Return the [x, y] coordinate for the center point of the cell that contains the specified text.  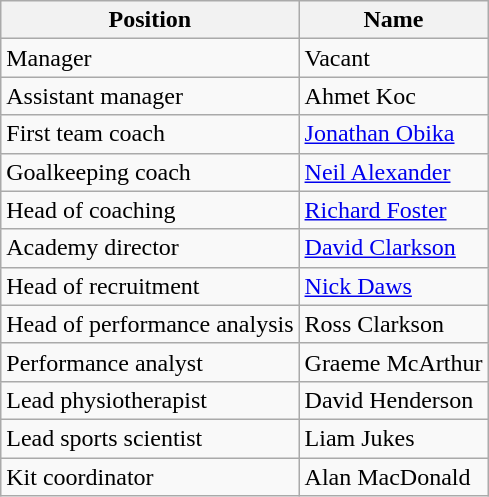
Lead sports scientist [150, 438]
First team coach [150, 134]
Vacant [394, 58]
Manager [150, 58]
Head of coaching [150, 210]
Performance analyst [150, 362]
Nick Daws [394, 286]
Jonathan Obika [394, 134]
Alan MacDonald [394, 477]
Ross Clarkson [394, 324]
Head of recruitment [150, 286]
Head of performance analysis [150, 324]
Goalkeeping coach [150, 172]
Neil Alexander [394, 172]
Assistant manager [150, 96]
Ahmet Koc [394, 96]
Kit coordinator [150, 477]
Academy director [150, 248]
Name [394, 20]
David Henderson [394, 400]
Position [150, 20]
David Clarkson [394, 248]
Graeme McArthur [394, 362]
Richard Foster [394, 210]
Lead physiotherapist [150, 400]
Liam Jukes [394, 438]
